Return [X, Y] of the center of cell containing provided text 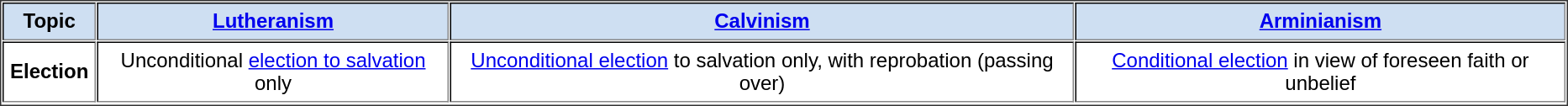
Topic [49, 22]
Arminianism [1321, 22]
Unconditional election to salvation only [273, 72]
Election [49, 72]
Calvinism [763, 22]
Unconditional election to salvation only, with reprobation (passing over) [763, 72]
Conditional election in view of foreseen faith or unbelief [1321, 72]
Lutheranism [273, 22]
